From the cell containing the given text, extract its center point as (X, Y) coordinate. 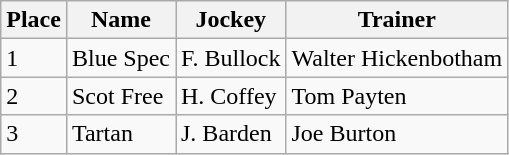
2 (34, 96)
1 (34, 58)
Name (120, 20)
F. Bullock (231, 58)
Blue Spec (120, 58)
Walter Hickenbotham (397, 58)
Joe Burton (397, 134)
Trainer (397, 20)
Place (34, 20)
Scot Free (120, 96)
3 (34, 134)
Tom Payten (397, 96)
Tartan (120, 134)
Jockey (231, 20)
H. Coffey (231, 96)
J. Barden (231, 134)
